Pinpoint the cell where the given text exists, returning its [x, y] midpoint coordinate. 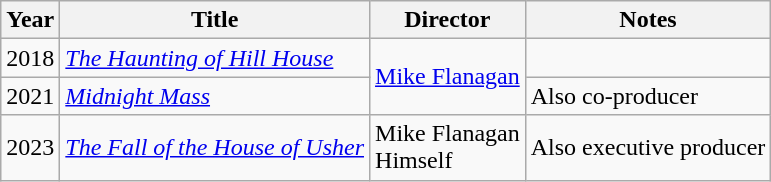
Director [448, 20]
The Fall of the House of Usher [215, 148]
Notes [648, 20]
Mike Flanagan [448, 77]
The Haunting of Hill House [215, 58]
Also co-producer [648, 96]
Midnight Mass [215, 96]
Also executive producer [648, 148]
2018 [30, 58]
2021 [30, 96]
2023 [30, 148]
Year [30, 20]
Title [215, 20]
Mike FlanaganHimself [448, 148]
